Scan for the cell matching the given text and deliver its (X, Y) coordinate at center. 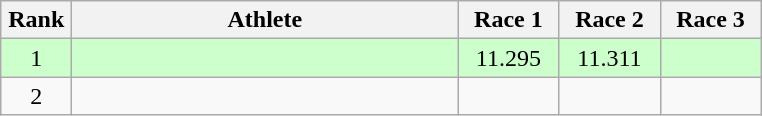
Race 1 (508, 20)
1 (36, 58)
Race 3 (710, 20)
Athlete (265, 20)
11.311 (610, 58)
Race 2 (610, 20)
11.295 (508, 58)
2 (36, 96)
Rank (36, 20)
